Search for the cell housing the specified text and yield its (x, y) center coordinate. 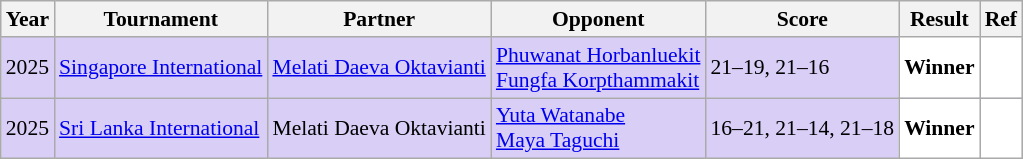
Opponent (598, 19)
16–21, 21–14, 21–18 (802, 128)
Tournament (160, 19)
Partner (379, 19)
21–19, 21–16 (802, 68)
Singapore International (160, 68)
Ref (1001, 19)
Phuwanat Horbanluekit Fungfa Korpthammakit (598, 68)
Year (28, 19)
Score (802, 19)
Yuta Watanabe Maya Taguchi (598, 128)
Sri Lanka International (160, 128)
Result (940, 19)
